Return the [X, Y] coordinate for the center point of the cell that contains the specified text.  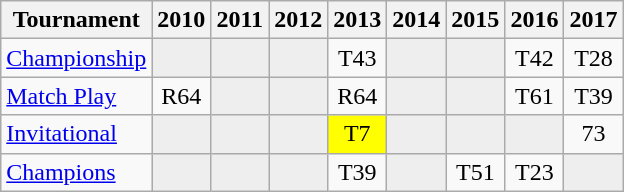
2012 [298, 20]
T42 [534, 58]
2015 [476, 20]
2017 [594, 20]
T7 [358, 134]
Invitational [76, 134]
73 [594, 134]
T61 [534, 96]
2016 [534, 20]
Champions [76, 172]
Championship [76, 58]
T51 [476, 172]
2013 [358, 20]
Match Play [76, 96]
Tournament [76, 20]
2014 [416, 20]
T43 [358, 58]
2011 [240, 20]
T23 [534, 172]
T28 [594, 58]
2010 [182, 20]
